From the cell containing the given text, extract its center point as [X, Y] coordinate. 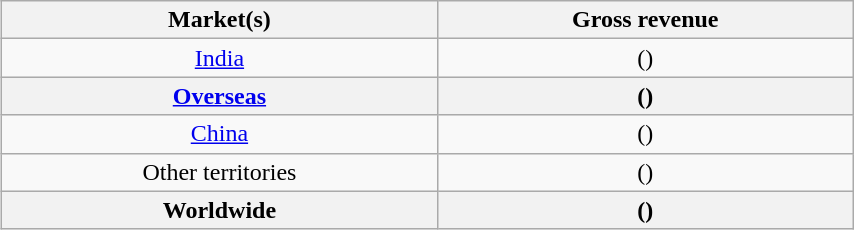
Other territories [220, 172]
India [220, 58]
Overseas [220, 96]
Gross revenue [645, 20]
China [220, 134]
Market(s) [220, 20]
Worldwide [220, 210]
